Determine the (x, y) coordinate at the center of the cell enclosing the given text.  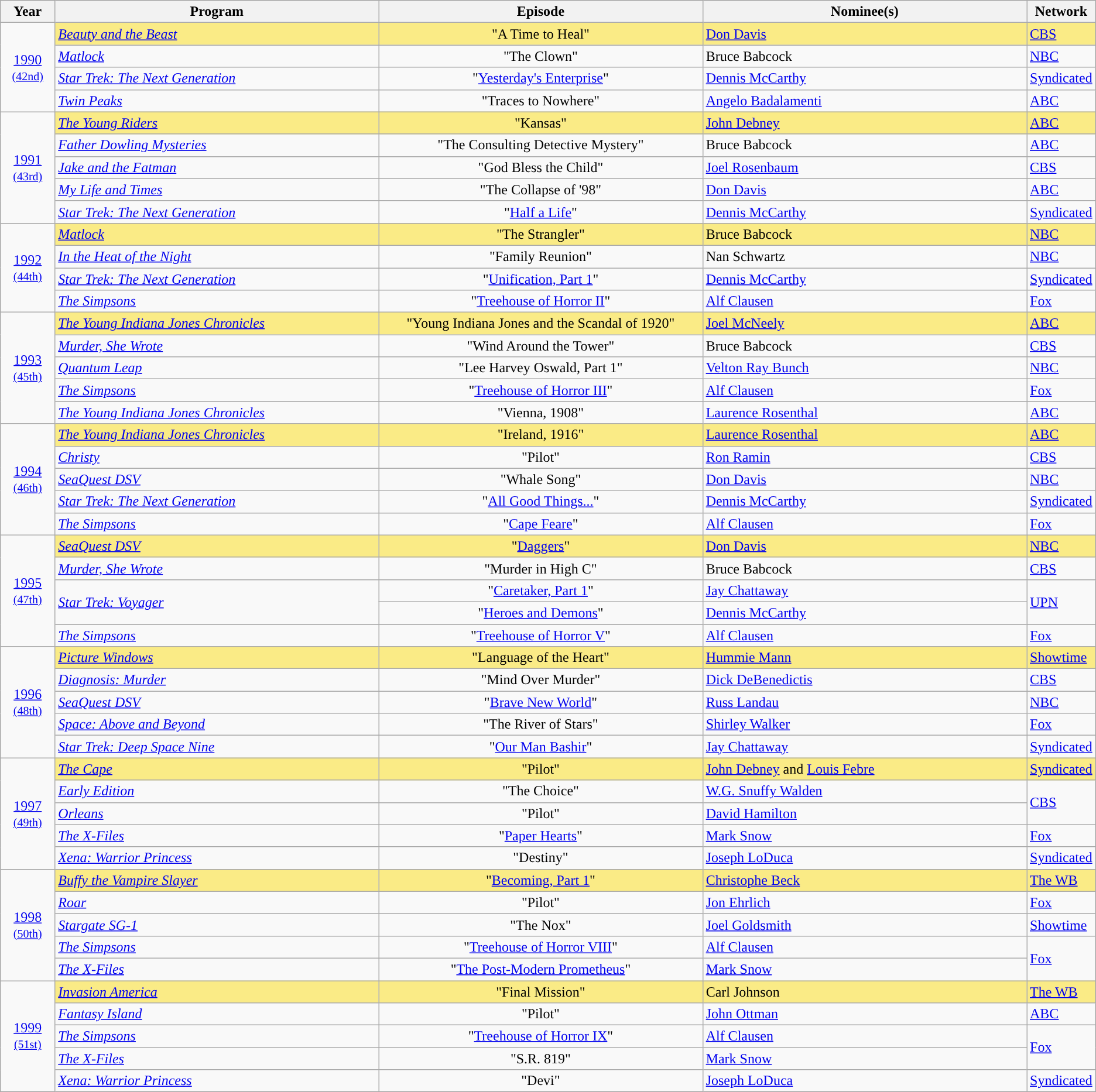
"Family Reunion" (541, 256)
Christophe Beck (864, 880)
Christy (217, 457)
1998(50th) (28, 925)
"S.R. 819" (541, 1059)
"Wind Around the Tower" (541, 346)
David Hamilton (864, 813)
Stargate SG-1 (217, 925)
"Vienna, 1908" (541, 413)
Velton Ray Bunch (864, 368)
"Whale Song" (541, 479)
Joel Goldsmith (864, 925)
Carl Johnson (864, 992)
"Heroes and Demons" (541, 613)
"Caretaker, Part 1" (541, 590)
1993(45th) (28, 368)
Fantasy Island (217, 1014)
Hummie Mann (864, 658)
"Devi" (541, 1081)
"Murder in High C" (541, 568)
"Our Man Bashir" (541, 747)
"Half a Life" (541, 212)
Buffy the Vampire Slayer (217, 880)
"Mind Over Murder" (541, 680)
Joel Rosenbaum (864, 167)
"Treehouse of Horror VIII" (541, 947)
"Lee Harvey Oswald, Part 1" (541, 368)
"Kansas" (541, 123)
1991(43rd) (28, 167)
"The Collapse of '98" (541, 190)
"Yesterday's Enterprise" (541, 78)
1996(48th) (28, 702)
My Life and Times (217, 190)
John Debney and Louis Febre (864, 769)
Roar (217, 902)
"Language of the Heart" (541, 658)
Shirley Walker (864, 724)
Nan Schwartz (864, 256)
Quantum Leap (217, 368)
1994(46th) (28, 479)
1990(42nd) (28, 67)
Father Dowling Mysteries (217, 145)
"The Nox" (541, 925)
"Ireland, 1916" (541, 435)
"Traces to Nowhere" (541, 101)
"The Post-Modern Prometheus" (541, 969)
Network (1061, 12)
Program (217, 12)
Twin Peaks (217, 101)
"Young Indiana Jones and the Scandal of 1920" (541, 324)
Jake and the Fatman (217, 167)
W.G. Snuffy Walden (864, 791)
John Debney (864, 123)
"Treehouse of Horror III" (541, 390)
"Paper Hearts" (541, 836)
Nominee(s) (864, 12)
Invasion America (217, 992)
Beauty and the Beast (217, 34)
In the Heat of the Night (217, 256)
Diagnosis: Murder (217, 680)
"God Bless the Child" (541, 167)
"Daggers" (541, 546)
"Becoming, Part 1" (541, 880)
Ron Ramin (864, 457)
Dick DeBenedictis (864, 680)
"The Clown" (541, 56)
"A Time to Heal" (541, 34)
"Unification, Part 1" (541, 279)
"The Choice" (541, 791)
Jon Ehrlich (864, 902)
1992(44th) (28, 267)
The Young Riders (217, 123)
"Treehouse of Horror V" (541, 635)
Picture Windows (217, 658)
Angelo Badalamenti (864, 101)
John Ottman (864, 1014)
1997(49th) (28, 813)
Year (28, 12)
Star Trek: Deep Space Nine (217, 747)
"All Good Things..." (541, 502)
"Final Mission" (541, 992)
"The Consulting Detective Mystery" (541, 145)
1995(47th) (28, 590)
"Cape Feare" (541, 524)
Orleans (217, 813)
Russ Landau (864, 702)
"Treehouse of Horror II" (541, 301)
"The Strangler" (541, 234)
The Cape (217, 769)
"Brave New World" (541, 702)
"The River of Stars" (541, 724)
Joel McNeely (864, 324)
UPN (1061, 602)
Star Trek: Voyager (217, 602)
Early Edition (217, 791)
"Destiny" (541, 858)
Space: Above and Beyond (217, 724)
Episode (541, 12)
1999(51st) (28, 1036)
"Treehouse of Horror IX" (541, 1036)
